Pinpoint the cell where the given text exists, returning its (X, Y) midpoint coordinate. 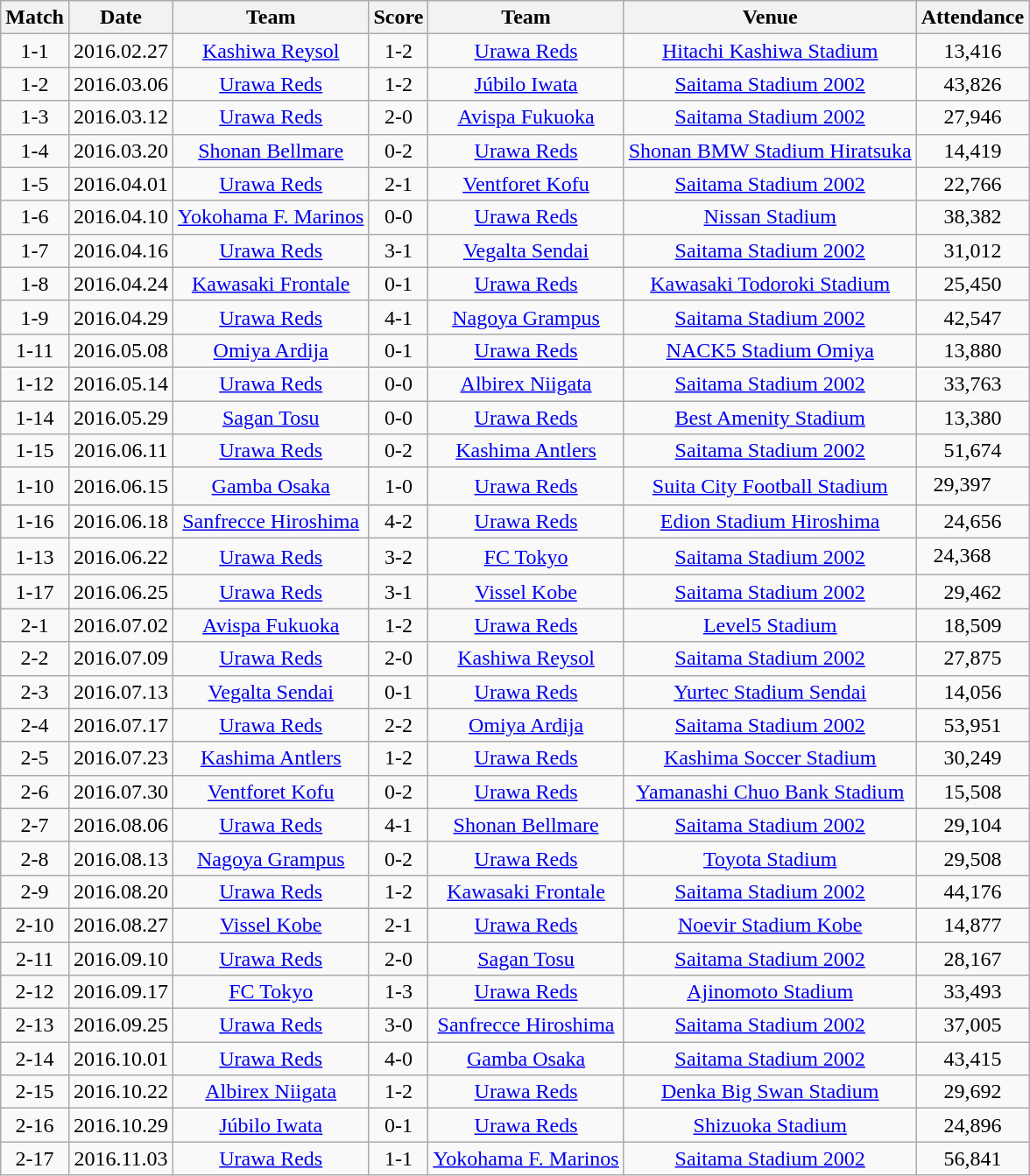
Nissan Stadium (770, 217)
2-5 (35, 758)
2016.03.06 (121, 84)
3-2 (399, 557)
2016.05.08 (121, 350)
2016.08.20 (121, 891)
Date (121, 18)
2-10 (35, 925)
2016.06.15 (121, 487)
2016.08.27 (121, 925)
2-9 (35, 891)
2016.04.01 (121, 184)
1-4 (35, 151)
3-0 (399, 1025)
Best Amenity Stadium (770, 418)
1-17 (35, 592)
2016.04.29 (121, 317)
2016.02.27 (121, 51)
1-15 (35, 451)
1-12 (35, 384)
2-4 (35, 725)
Score (399, 18)
1-10 (35, 487)
14,877 (972, 925)
2-17 (35, 1158)
2016.09.25 (121, 1025)
15,508 (972, 792)
2-11 (35, 959)
24,896 (972, 1125)
2-16 (35, 1125)
Denka Big Swan Stadium (770, 1092)
2016.07.09 (121, 658)
29,508 (972, 858)
2016.11.03 (121, 1158)
2016.07.02 (121, 625)
2-7 (35, 825)
13,380 (972, 418)
33,493 (972, 992)
29,104 (972, 825)
Noevir Stadium Kobe (770, 925)
13,880 (972, 350)
38,382 (972, 217)
2016.09.10 (121, 959)
1-7 (35, 250)
2016.07.17 (121, 725)
Hitachi Kashiwa Stadium (770, 51)
2016.03.12 (121, 117)
51,674 (972, 451)
2016.06.18 (121, 521)
1-6 (35, 217)
2016.09.17 (121, 992)
2016.05.29 (121, 418)
29,692 (972, 1092)
2016.04.10 (121, 217)
Shonan BMW Stadium Hiratsuka (770, 151)
14,056 (972, 692)
29,462 (972, 592)
53,951 (972, 725)
Yamanashi Chuo Bank Stadium (770, 792)
2016.07.23 (121, 758)
1-5 (35, 184)
1-16 (35, 521)
2-14 (35, 1059)
1-13 (35, 557)
Shizuoka Stadium (770, 1125)
4-0 (399, 1059)
1-9 (35, 317)
31,012 (972, 250)
2-6 (35, 792)
2-3 (35, 692)
2016.05.14 (121, 384)
44,176 (972, 891)
33,763 (972, 384)
Yurtec Stadium Sendai (770, 692)
2016.06.22 (121, 557)
2016.10.01 (121, 1059)
37,005 (972, 1025)
13,416 (972, 51)
Kashima Soccer Stadium (770, 758)
2-8 (35, 858)
22,766 (972, 184)
2016.03.20 (121, 151)
Suita City Football Stadium (770, 487)
Match (35, 18)
1-0 (399, 487)
Attendance (972, 18)
2016.10.29 (121, 1125)
2016.08.13 (121, 858)
1-8 (35, 284)
4-2 (399, 521)
Toyota Stadium (770, 858)
2016.04.24 (121, 284)
28,167 (972, 959)
Ajinomoto Stadium (770, 992)
2-15 (35, 1092)
Venue (770, 18)
1-11 (35, 350)
24,656 (972, 521)
2016.08.06 (121, 825)
29,397 (972, 487)
2016.07.30 (121, 792)
27,946 (972, 117)
Edion Stadium Hiroshima (770, 521)
2016.06.11 (121, 451)
18,509 (972, 625)
Kawasaki Todoroki Stadium (770, 284)
14,419 (972, 151)
2016.04.16 (121, 250)
25,450 (972, 284)
24,368 (972, 557)
56,841 (972, 1158)
1-14 (35, 418)
43,826 (972, 84)
42,547 (972, 317)
NACK5 Stadium Omiya (770, 350)
Level5 Stadium (770, 625)
30,249 (972, 758)
2-12 (35, 992)
2-13 (35, 1025)
2016.06.25 (121, 592)
27,875 (972, 658)
2016.10.22 (121, 1092)
2016.07.13 (121, 692)
43,415 (972, 1059)
